Pinpoint the cell where the given text exists, returning its (x, y) midpoint coordinate. 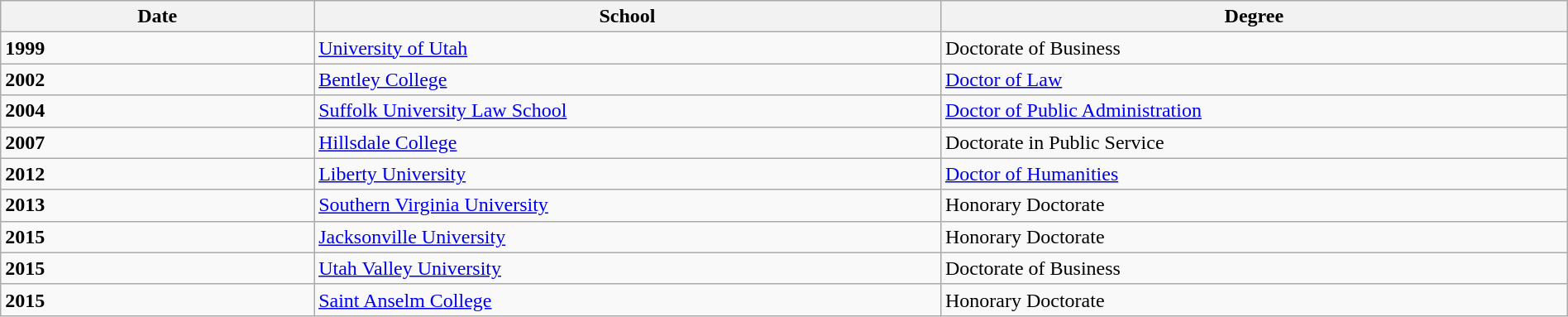
Jacksonville University (628, 237)
Doctor of Public Administration (1254, 111)
2002 (157, 79)
2012 (157, 174)
Hillsdale College (628, 142)
1999 (157, 48)
2004 (157, 111)
University of Utah (628, 48)
Doctorate in Public Service (1254, 142)
Southern Virginia University (628, 205)
Degree (1254, 17)
School (628, 17)
2013 (157, 205)
2007 (157, 142)
Liberty University (628, 174)
Doctor of Humanities (1254, 174)
Doctor of Law (1254, 79)
Suffolk University Law School (628, 111)
Saint Anselm College (628, 300)
Bentley College (628, 79)
Utah Valley University (628, 268)
Date (157, 17)
